Return the [X, Y] coordinate for the center point of the cell that contains the specified text.  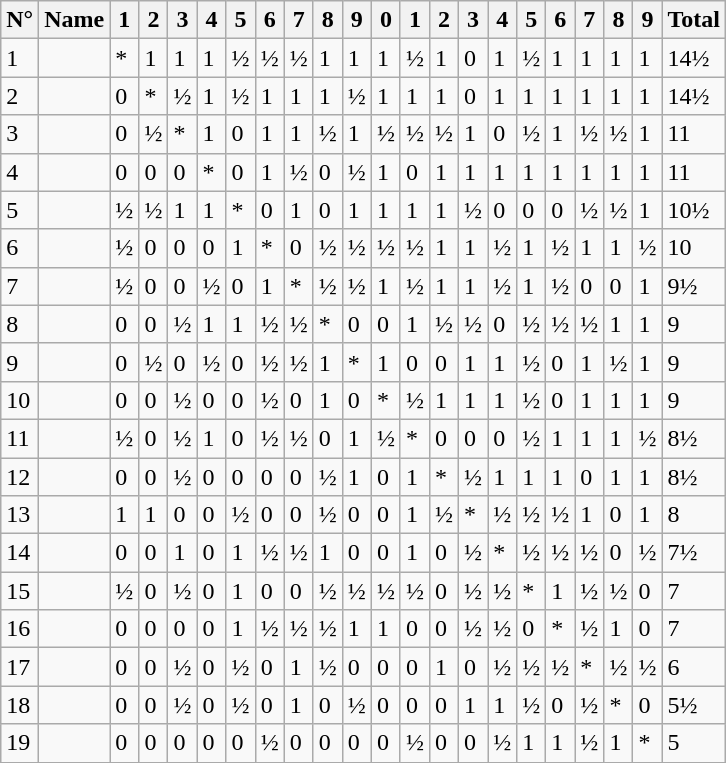
7½ [694, 553]
18 [20, 705]
Name [74, 20]
19 [20, 743]
Total [694, 20]
N° [20, 20]
10½ [694, 210]
17 [20, 667]
16 [20, 629]
12 [20, 477]
15 [20, 591]
5½ [694, 705]
9½ [694, 286]
14 [20, 553]
13 [20, 515]
